Return (X, Y) of the center of cell containing provided text 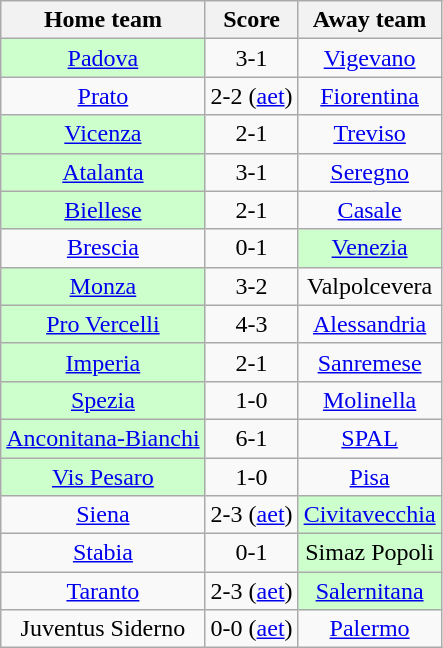
Biellese (103, 210)
Casale (370, 210)
Score (252, 20)
Valpolcevera (370, 286)
Civitavecchia (370, 515)
SPAL (370, 438)
6-1 (252, 438)
Vigevano (370, 58)
Pisa (370, 477)
Pro Vercelli (103, 324)
Anconitana-Bianchi (103, 438)
Stabia (103, 553)
Simaz Popoli (370, 553)
Palermo (370, 629)
Home team (103, 20)
2-2 (aet) (252, 96)
Sanremese (370, 362)
Padova (103, 58)
Siena (103, 515)
Alessandria (370, 324)
Fiorentina (370, 96)
Vicenza (103, 134)
Atalanta (103, 172)
Prato (103, 96)
0-0 (aet) (252, 629)
Imperia (103, 362)
3-2 (252, 286)
Monza (103, 286)
Molinella (370, 400)
Spezia (103, 400)
Juventus Siderno (103, 629)
Brescia (103, 248)
Seregno (370, 172)
Vis Pesaro (103, 477)
Treviso (370, 134)
4-3 (252, 324)
Away team (370, 20)
Venezia (370, 248)
Salernitana (370, 591)
Taranto (103, 591)
